Identify which cell holds the provided text, then report its (x, y) central coordinate. 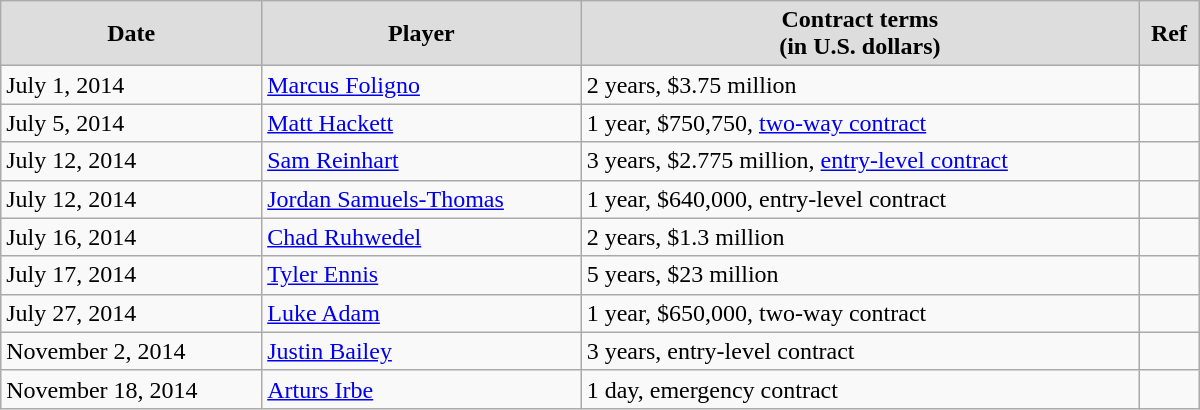
2 years, $3.75 million (860, 85)
1 year, $750,750, two-way contract (860, 123)
July 27, 2014 (132, 313)
3 years, $2.775 million, entry-level contract (860, 161)
Ref (1170, 34)
Arturs Irbe (422, 389)
5 years, $23 million (860, 275)
Jordan Samuels-Thomas (422, 199)
Marcus Foligno (422, 85)
Contract terms(in U.S. dollars) (860, 34)
Matt Hackett (422, 123)
Sam Reinhart (422, 161)
Luke Adam (422, 313)
July 5, 2014 (132, 123)
3 years, entry-level contract (860, 351)
Justin Bailey (422, 351)
Player (422, 34)
1 year, $650,000, two-way contract (860, 313)
2 years, $1.3 million (860, 237)
1 year, $640,000, entry-level contract (860, 199)
July 16, 2014 (132, 237)
Chad Ruhwedel (422, 237)
Date (132, 34)
November 18, 2014 (132, 389)
1 day, emergency contract (860, 389)
July 1, 2014 (132, 85)
July 17, 2014 (132, 275)
November 2, 2014 (132, 351)
Tyler Ennis (422, 275)
